Scan for the cell matching the given text and deliver its (x, y) coordinate at center. 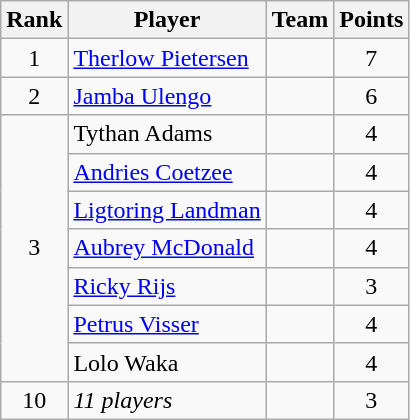
7 (372, 58)
Rank (34, 20)
Therlow Pietersen (167, 58)
Team (300, 20)
Lolo Waka (167, 362)
Tythan Adams (167, 134)
Aubrey McDonald (167, 248)
Points (372, 20)
Jamba Ulengo (167, 96)
Ricky Rijs (167, 286)
Player (167, 20)
Ligtoring Landman (167, 210)
Petrus Visser (167, 324)
11 players (167, 400)
2 (34, 96)
6 (372, 96)
Andries Coetzee (167, 172)
1 (34, 58)
10 (34, 400)
